Search for the cell housing the specified text and yield its [X, Y] center coordinate. 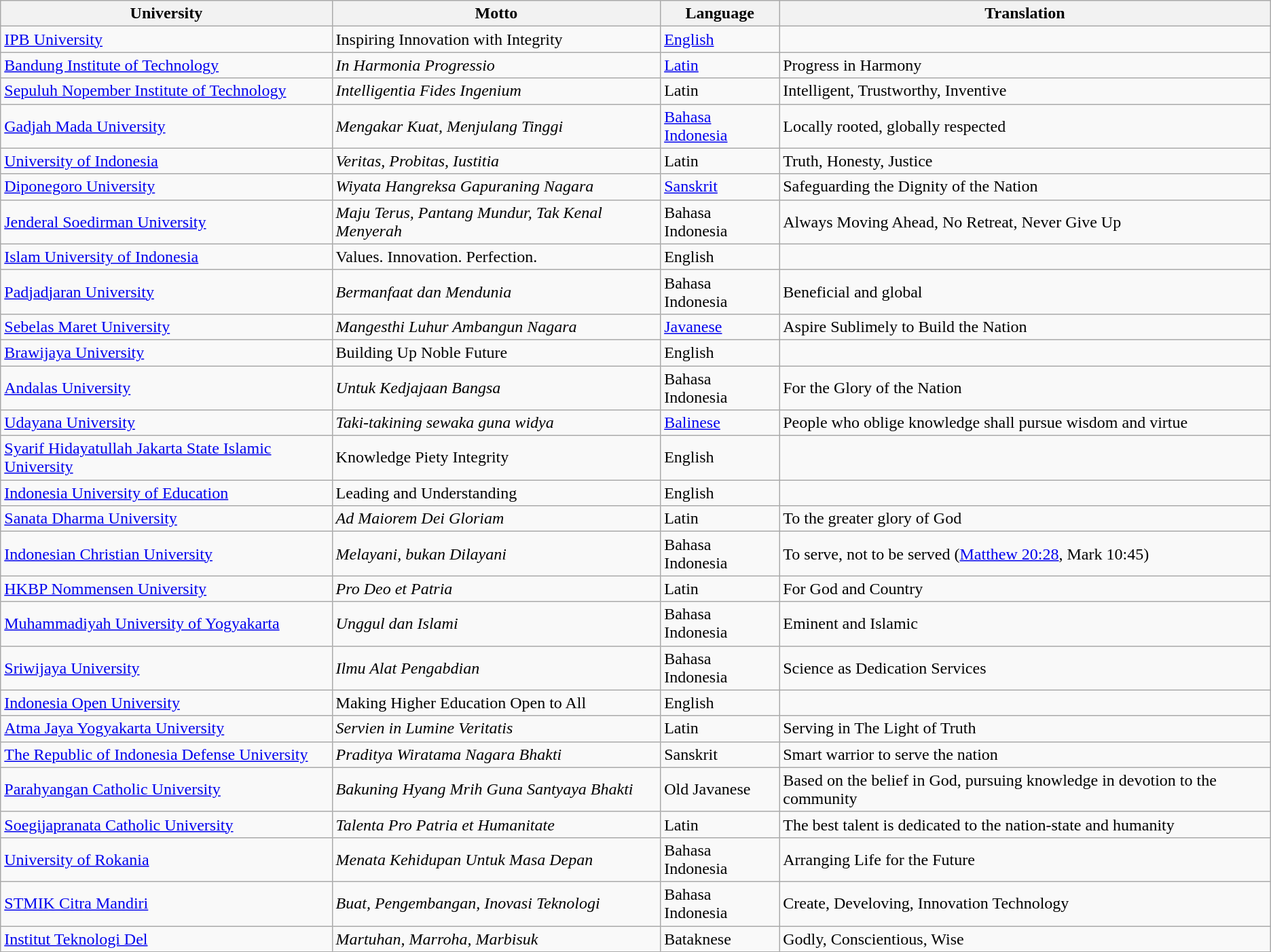
Wiyata Hangreksa Gapuraning Nagara [496, 187]
Translation [1025, 14]
The best talent is dedicated to the nation-state and humanity [1025, 824]
Ad Maiorem Dei Gloriam [496, 519]
HKBP Nommensen University [166, 589]
Safeguarding the Dignity of the Nation [1025, 187]
Untuk Kedjajaan Bangsa [496, 387]
Menata Kehidupan Untuk Masa Depan [496, 860]
The Republic of Indonesia Defense University [166, 754]
Bakuning Hyang Mrih Guna Santyaya Bhakti [496, 789]
Talenta Pro Patria et Humanitate [496, 824]
Intelligentia Fides Ingenium [496, 91]
Old Javanese [720, 789]
Making Higher Education Open to All [496, 703]
Bandung Institute of Technology [166, 65]
Veritas, Probitas, Iustitia [496, 161]
Eminent and Islamic [1025, 623]
Create, Develoving, Innovation Technology [1025, 903]
Diponegoro University [166, 187]
Melayani, bukan Dilayani [496, 554]
Taki-takining sewaka guna widya [496, 423]
Inspiring Innovation with Integrity [496, 39]
Beneficial and global [1025, 292]
Syarif Hidayatullah Jakarta State Islamic University [166, 458]
Soegijapranata Catholic University [166, 824]
Indonesia Open University [166, 703]
Jenderal Soedirman University [166, 221]
Mengakar Kuat, Menjulang Tinggi [496, 126]
University of Indonesia [166, 161]
Progress in Harmony [1025, 65]
Javanese [720, 327]
Mangesthi Luhur Ambangun Nagara [496, 327]
Bermanfaat dan Mendunia [496, 292]
Islam University of Indonesia [166, 257]
Building Up Noble Future [496, 352]
Based on the belief in God, pursuing knowledge in devotion to the community [1025, 789]
Knowledge Piety Integrity [496, 458]
Buat, Pengembangan, Inovasi Teknologi [496, 903]
Smart warrior to serve the nation [1025, 754]
Serving in The Light of Truth [1025, 729]
Godly, Conscientious, Wise [1025, 939]
Parahyangan Catholic University [166, 789]
In Harmonia Progressio [496, 65]
Pro Deo et Patria [496, 589]
Locally rooted, globally respected [1025, 126]
Maju Terus, Pantang Mundur, Tak Kenal Menyerah [496, 221]
Muhammadiyah University of Yogyakarta [166, 623]
To the greater glory of God [1025, 519]
Leading and Understanding [496, 493]
Martuhan, Marroha, Marbisuk [496, 939]
To serve, not to be served (Matthew 20:28, Mark 10:45) [1025, 554]
Praditya Wiratama Nagara Bhakti [496, 754]
Always Moving Ahead, No Retreat, Never Give Up [1025, 221]
Aspire Sublimely to Build the Nation [1025, 327]
Indonesian Christian University [166, 554]
University [166, 14]
Arranging Life for the Future [1025, 860]
Brawijaya University [166, 352]
Sepuluh Nopember Institute of Technology [166, 91]
IPB University [166, 39]
Motto [496, 14]
For God and Country [1025, 589]
Andalas University [166, 387]
Servien in Lumine Veritatis [496, 729]
Gadjah Mada University [166, 126]
Sebelas Maret University [166, 327]
Truth, Honesty, Justice [1025, 161]
Intelligent, Trustworthy, Inventive [1025, 91]
Ilmu Alat Pengabdian [496, 668]
Values. Innovation. Perfection. [496, 257]
For the Glory of the Nation [1025, 387]
Unggul dan Islami [496, 623]
Balinese [720, 423]
Sanata Dharma University [166, 519]
Bataknese [720, 939]
Atma Jaya Yogyakarta University [166, 729]
Udayana University [166, 423]
Institut Teknologi Del [166, 939]
Science as Dedication Services [1025, 668]
University of Rokania [166, 860]
Indonesia University of Education [166, 493]
Sriwijaya University [166, 668]
People who oblige knowledge shall pursue wisdom and virtue [1025, 423]
Padjadjaran University [166, 292]
Language [720, 14]
STMIK Citra Mandiri [166, 903]
